Locate the cell with the specified text and output its (X, Y) center coordinate. 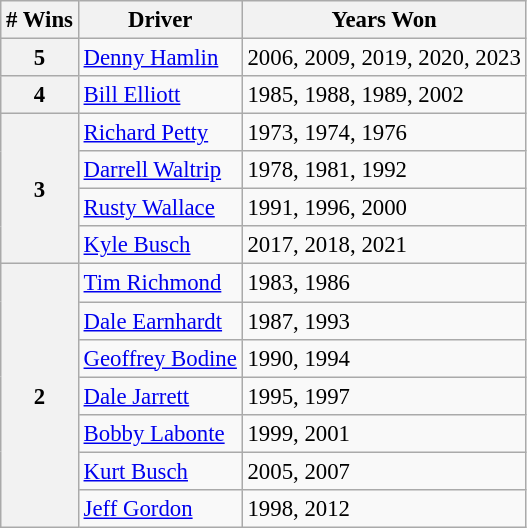
4 (40, 95)
Darrell Waltrip (160, 170)
2005, 2007 (384, 471)
Driver (160, 20)
Dale Jarrett (160, 396)
Jeff Gordon (160, 509)
5 (40, 58)
Tim Richmond (160, 283)
2017, 2018, 2021 (384, 245)
3 (40, 189)
Kyle Busch (160, 245)
1985, 1988, 1989, 2002 (384, 95)
Bobby Labonte (160, 433)
1999, 2001 (384, 433)
Kurt Busch (160, 471)
1973, 1974, 1976 (384, 133)
Dale Earnhardt (160, 321)
Bill Elliott (160, 95)
Years Won (384, 20)
2 (40, 396)
Rusty Wallace (160, 208)
1978, 1981, 1992 (384, 170)
Richard Petty (160, 133)
1991, 1996, 2000 (384, 208)
# Wins (40, 20)
1987, 1993 (384, 321)
Geoffrey Bodine (160, 358)
1998, 2012 (384, 509)
2006, 2009, 2019, 2020, 2023 (384, 58)
1990, 1994 (384, 358)
1983, 1986 (384, 283)
1995, 1997 (384, 396)
Denny Hamlin (160, 58)
